Pinpoint the cell where the given text exists, returning its [x, y] midpoint coordinate. 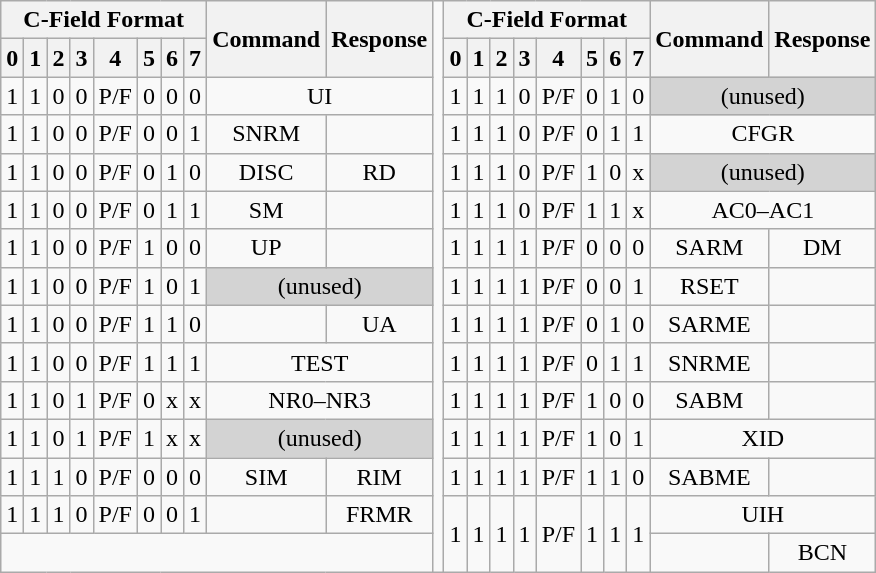
SNRME [710, 362]
RD [380, 172]
TEST [320, 362]
AC0–AC1 [763, 210]
RIM [380, 477]
BCN [822, 553]
UIH [763, 515]
FRMR [380, 515]
XID [763, 438]
DISC [266, 172]
SABM [710, 400]
NR0–NR3 [320, 400]
SNRM [266, 134]
CFGR [763, 134]
SIM [266, 477]
UI [320, 96]
SM [266, 210]
UP [266, 248]
SARME [710, 324]
SARM [710, 248]
DM [822, 248]
RSET [710, 286]
SABME [710, 477]
UA [380, 324]
